Return the (X, Y) coordinate for the center point of the cell that contains the specified text.  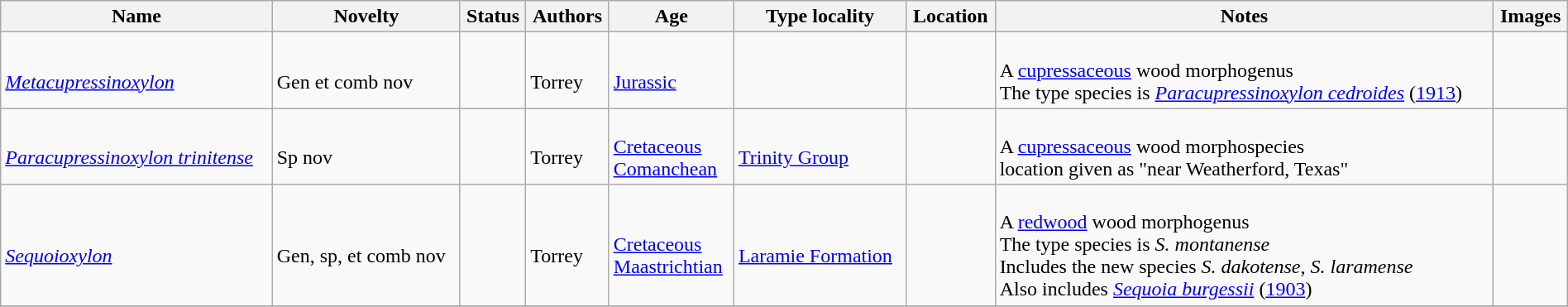
Sp nov (366, 146)
Status (493, 17)
Novelty (366, 17)
Authors (567, 17)
A cupressaceous wood morphogenusThe type species is Paracupressinoxylon cedroides (1913) (1244, 70)
Age (672, 17)
Type locality (820, 17)
Gen et comb nov (366, 70)
Notes (1244, 17)
Metacupressinoxylon (136, 70)
Paracupressinoxylon trinitense (136, 146)
Trinity Group (820, 146)
CretaceousMaastrichtian (672, 245)
Jurassic (672, 70)
Sequoioxylon (136, 245)
Images (1530, 17)
Location (951, 17)
Name (136, 17)
Laramie Formation (820, 245)
CretaceousComanchean (672, 146)
Gen, sp, et comb nov (366, 245)
A cupressaceous wood morphospecies location given as "near Weatherford, Texas" (1244, 146)
